Return the [x, y] coordinate for the center point of the cell that contains the specified text.  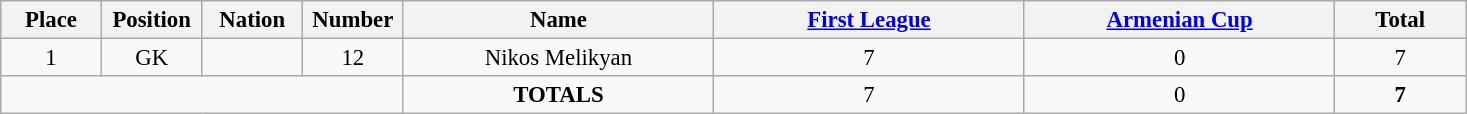
Total [1400, 20]
Number [354, 20]
Place [52, 20]
Nation [252, 20]
Nikos Melikyan [558, 58]
Armenian Cup [1180, 20]
Name [558, 20]
GK [152, 58]
TOTALS [558, 95]
First League [870, 20]
12 [354, 58]
1 [52, 58]
Position [152, 20]
